Output the (X, Y) coordinate of the center of the cell containing the given text.  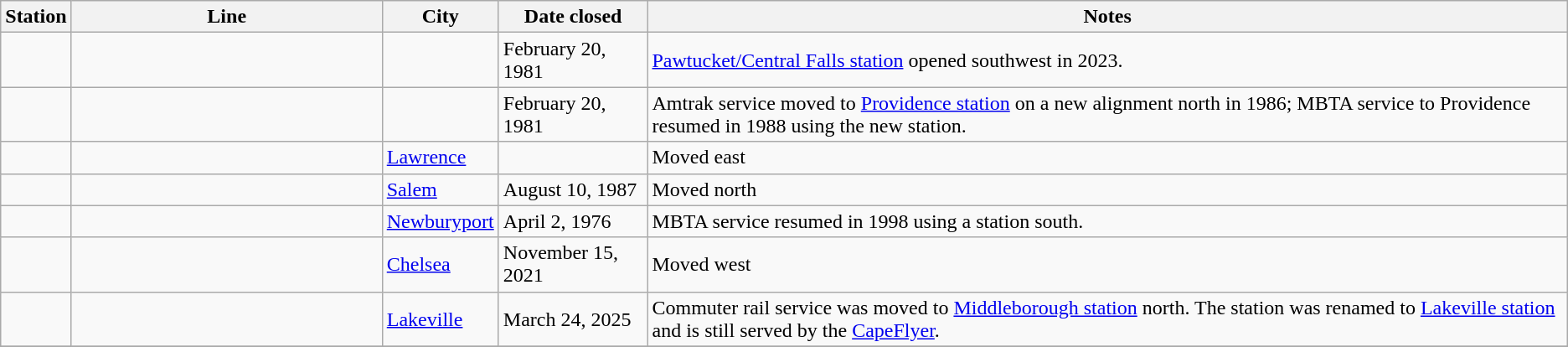
Line (226, 17)
Amtrak service moved to Providence station on a new alignment north in 1986; MBTA service to Providence resumed in 1988 using the new station. (1107, 114)
Lakeville (441, 319)
Moved north (1107, 189)
November 15, 2021 (573, 265)
Salem (441, 189)
Moved east (1107, 158)
April 2, 1976 (573, 221)
Lawrence (441, 158)
City (441, 17)
Notes (1107, 17)
Station (36, 17)
Moved west (1107, 265)
Commuter rail service was moved to Middleborough station north. The station was renamed to Lakeville station and is still served by the CapeFlyer. (1107, 319)
Date closed (573, 17)
Newburyport (441, 221)
Chelsea (441, 265)
Pawtucket/Central Falls station opened southwest in 2023. (1107, 60)
August 10, 1987 (573, 189)
March 24, 2025 (573, 319)
MBTA service resumed in 1998 using a station south. (1107, 221)
